Provide the (X, Y) coordinate of the cell's center where the given text is located.  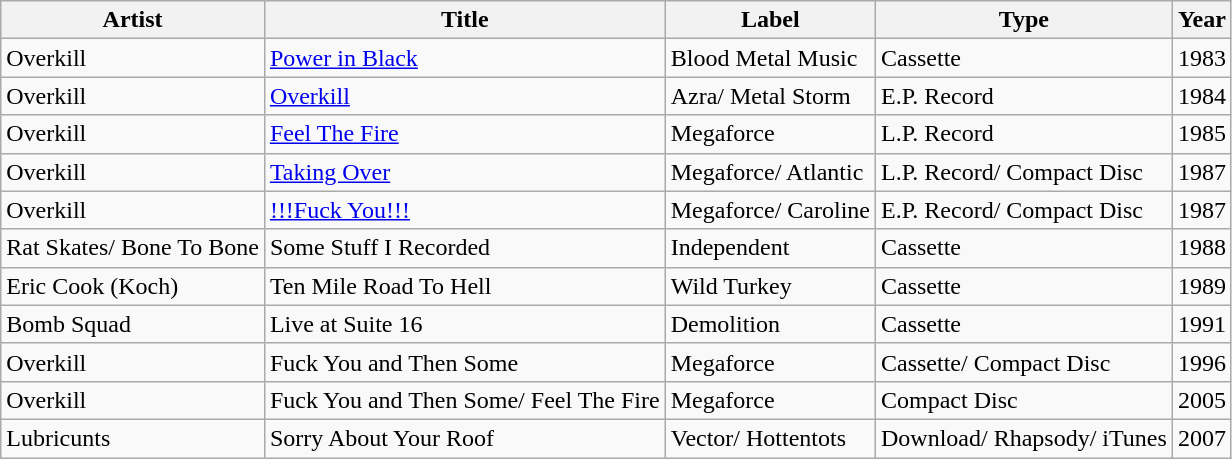
1996 (1202, 362)
E.P. Record/ Compact Disc (1024, 210)
L.P. Record (1024, 134)
Independent (770, 248)
Vector/ Hottentots (770, 438)
Megaforce/ Caroline (770, 210)
Download/ Rhapsody/ iTunes (1024, 438)
Feel The Fire (464, 134)
Taking Over (464, 172)
2007 (1202, 438)
Demolition (770, 324)
2005 (1202, 400)
Compact Disc (1024, 400)
Year (1202, 20)
Fuck You and Then Some (464, 362)
Sorry About Your Roof (464, 438)
1991 (1202, 324)
Rat Skates/ Bone To Bone (133, 248)
1983 (1202, 58)
E.P. Record (1024, 96)
!!!Fuck You!!! (464, 210)
Azra/ Metal Storm (770, 96)
Blood Metal Music (770, 58)
Label (770, 20)
Lubricunts (133, 438)
1988 (1202, 248)
Live at Suite 16 (464, 324)
1984 (1202, 96)
Title (464, 20)
Fuck You and Then Some/ Feel The Fire (464, 400)
Artist (133, 20)
Cassette/ Compact Disc (1024, 362)
L.P. Record/ Compact Disc (1024, 172)
Power in Black (464, 58)
Bomb Squad (133, 324)
Type (1024, 20)
Ten Mile Road To Hell (464, 286)
1989 (1202, 286)
Eric Cook (Koch) (133, 286)
1985 (1202, 134)
Megaforce/ Atlantic (770, 172)
Wild Turkey (770, 286)
Some Stuff I Recorded (464, 248)
